Provide the (x, y) coordinate of the cell's center where the given text is located.  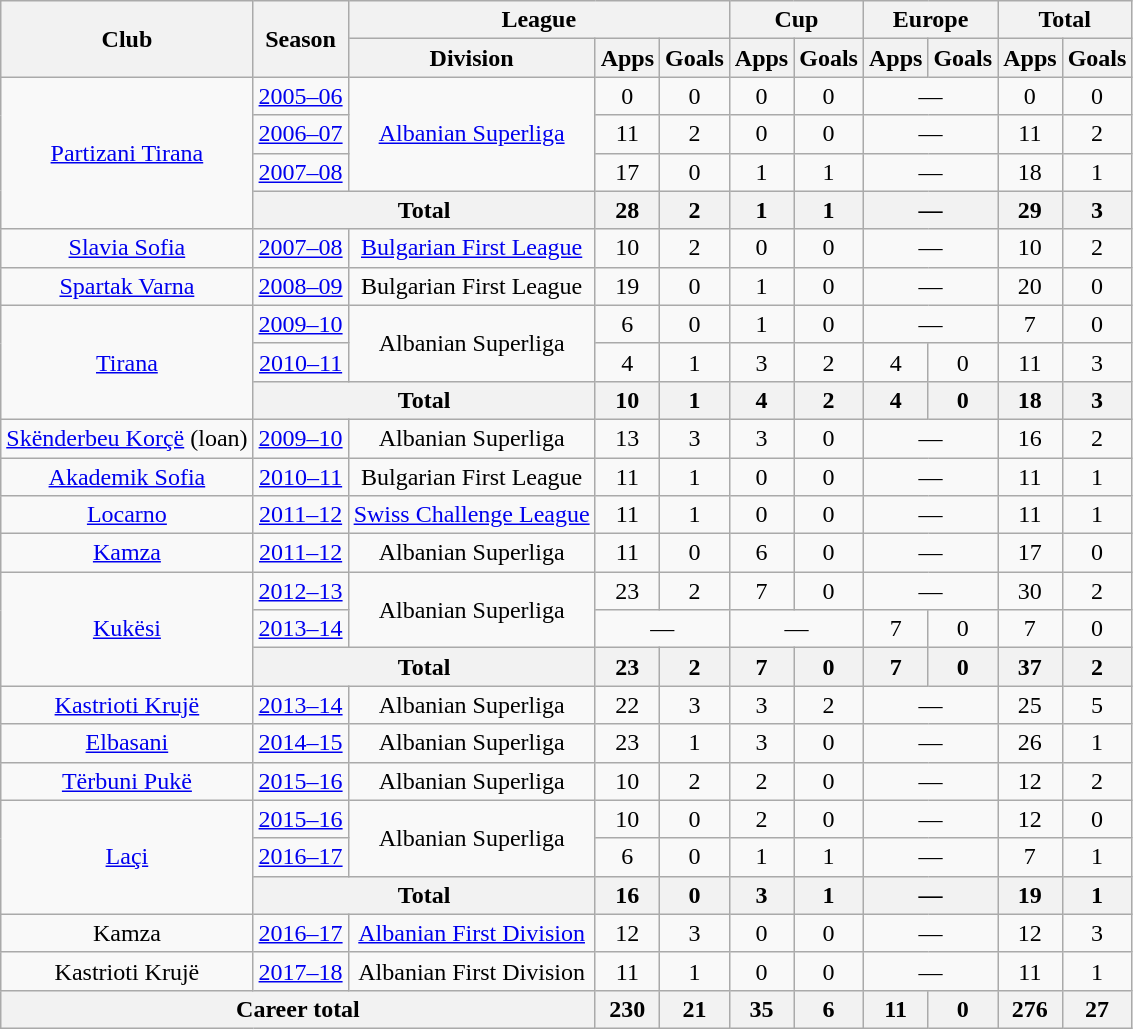
Career total (298, 1009)
Partizani Tirana (127, 153)
Season (300, 39)
26 (1030, 743)
29 (1030, 210)
2008–09 (300, 286)
Locarno (127, 515)
Akademik Sofia (127, 477)
Europe (930, 20)
Cup (796, 20)
20 (1030, 286)
13 (627, 438)
2014–15 (300, 743)
2012–13 (300, 591)
25 (1030, 705)
Slavia Sofia (127, 248)
2017–18 (300, 971)
30 (1030, 591)
Skënderbeu Korçë (loan) (127, 438)
Kukësi (127, 629)
276 (1030, 1009)
Tirana (127, 362)
Laçi (127, 857)
Swiss Challenge League (472, 515)
League (538, 20)
35 (761, 1009)
22 (627, 705)
21 (695, 1009)
230 (627, 1009)
27 (1097, 1009)
2005–06 (300, 96)
Division (472, 58)
2006–07 (300, 134)
28 (627, 210)
Tërbuni Pukë (127, 781)
Club (127, 39)
Spartak Varna (127, 286)
5 (1097, 705)
Elbasani (127, 743)
37 (1030, 667)
